Capture the cell that displays the provided text and extract its (x, y) central coordinate. 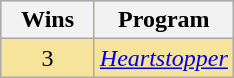
Program (164, 20)
3 (48, 58)
Wins (48, 20)
Heartstopper (164, 58)
